Determine the [X, Y] coordinate at the center of the cell enclosing the given text.  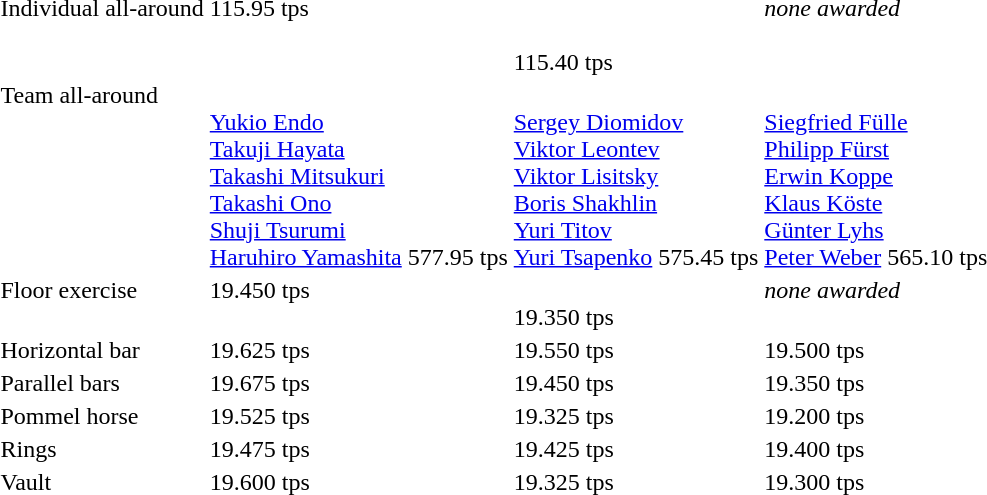
19.675 tps [358, 383]
19.550 tps [636, 350]
19.475 tps [358, 449]
Yukio EndoTakuji HayataTakashi MitsukuriTakashi OnoShuji TsurumiHaruhiro Yamashita 577.95 tps [358, 176]
19.525 tps [358, 416]
19.625 tps [358, 350]
19.425 tps [636, 449]
19.350 tps [636, 304]
19.325 tps [636, 416]
Sergey DiomidovViktor LeontevViktor LisitskyBoris ShakhlinYuri TitovYuri Tsapenko 575.45 tps [636, 176]
